Identify which cell holds the provided text, then report its (X, Y) central coordinate. 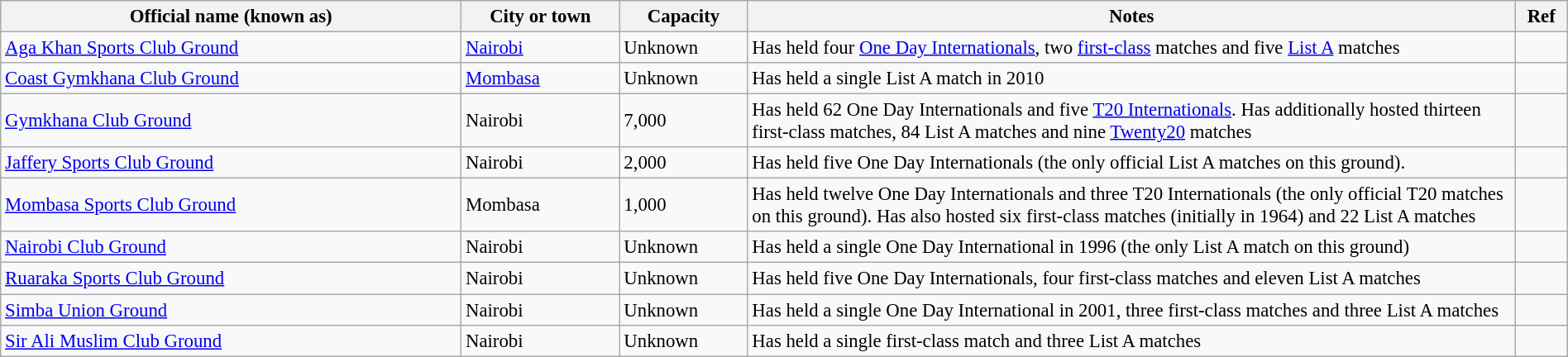
Coast Gymkhana Club Ground (232, 79)
Official name (known as) (232, 17)
Sir Ali Muslim Club Ground (232, 340)
1,000 (683, 205)
Capacity (683, 17)
Gymkhana Club Ground (232, 121)
Nairobi Club Ground (232, 247)
Has held a single One Day International in 1996 (the only List A match on this ground) (1131, 247)
Has held a single One Day International in 2001, three first-class matches and three List A matches (1131, 310)
Notes (1131, 17)
Has held five One Day Internationals, four first-class matches and eleven List A matches (1131, 278)
Aga Khan Sports Club Ground (232, 48)
Has held a single first-class match and three List A matches (1131, 340)
Has held five One Day Internationals (the only official List A matches on this ground). (1131, 163)
City or town (541, 17)
Ruaraka Sports Club Ground (232, 278)
Jaffery Sports Club Ground (232, 163)
Simba Union Ground (232, 310)
2,000 (683, 163)
Mombasa Sports Club Ground (232, 205)
Ref (1542, 17)
7,000 (683, 121)
Has held a single List A match in 2010 (1131, 79)
Has held four One Day Internationals, two first-class matches and five List A matches (1131, 48)
